Search for the cell housing the specified text and yield its [X, Y] center coordinate. 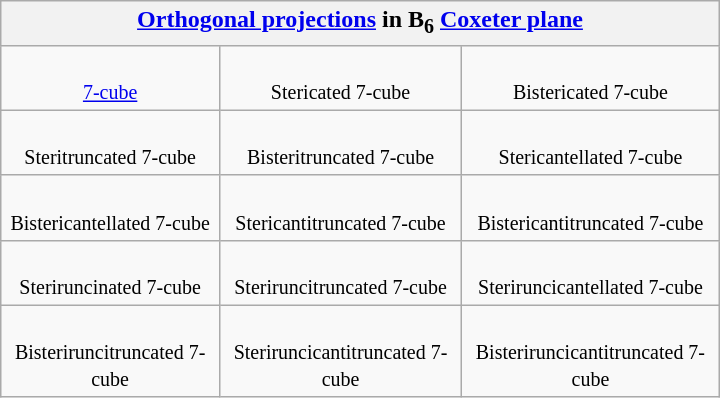
Steritruncated 7-cube [110, 142]
Steriruncicantitruncated 7-cube [341, 351]
Steriruncitruncated 7-cube [341, 272]
Bisteriruncitruncated 7-cube [110, 351]
Stericantitruncated 7-cube [341, 208]
Bistericantitruncated 7-cube [591, 208]
Bistericated 7-cube [591, 78]
Bistericantellated 7-cube [110, 208]
Stericantellated 7-cube [591, 142]
Steriruncicantellated 7-cube [591, 272]
Stericated 7-cube [341, 78]
Steriruncinated 7-cube [110, 272]
7-cube [110, 78]
Bisteritruncated 7-cube [341, 142]
Bisteriruncicantitruncated 7-cube [591, 351]
Orthogonal projections in B6 Coxeter plane [360, 23]
